Capture the cell that displays the provided text and extract its (X, Y) central coordinate. 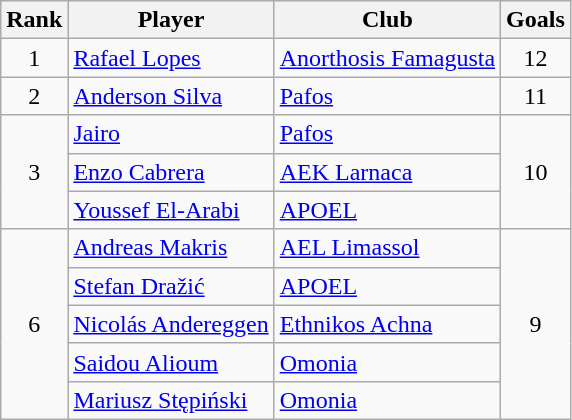
Mariusz Stępiński (171, 400)
1 (34, 58)
Anderson Silva (171, 96)
AEL Limassol (387, 248)
12 (536, 58)
Player (171, 20)
Stefan Dražić (171, 286)
Andreas Makris (171, 248)
11 (536, 96)
Club (387, 20)
9 (536, 324)
6 (34, 324)
Rafael Lopes (171, 58)
Goals (536, 20)
Enzo Cabrera (171, 172)
10 (536, 172)
Rank (34, 20)
Anorthosis Famagusta (387, 58)
2 (34, 96)
3 (34, 172)
Saidou Alioum (171, 362)
AEK Larnaca (387, 172)
Youssef El-Arabi (171, 210)
Ethnikos Achna (387, 324)
Jairo (171, 134)
Nicolás Andereggen (171, 324)
